Pinpoint the cell where the given text exists, returning its [X, Y] midpoint coordinate. 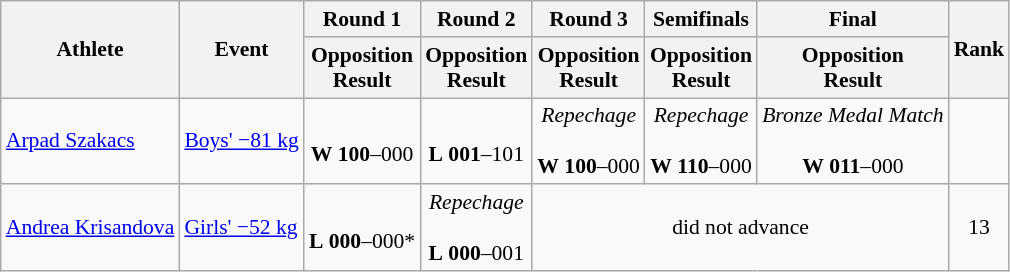
Bronze Medal Match W 011–000 [853, 142]
Andrea Krisandova [90, 228]
Repechage W 110–000 [701, 142]
Round 3 [588, 19]
L 000–000* [362, 228]
Final [853, 19]
Round 1 [362, 19]
Repechage W 100–000 [588, 142]
Boys' −81 kg [242, 142]
Semifinals [701, 19]
13 [980, 228]
Repechage L 000–001 [476, 228]
Athlete [90, 50]
Event [242, 50]
Arpad Szakacs [90, 142]
Girls' −52 kg [242, 228]
L 001–101 [476, 142]
Rank [980, 50]
Round 2 [476, 19]
did not advance [740, 228]
W 100–000 [362, 142]
